Provide the [X, Y] coordinate of the cell's center where the given text is located.  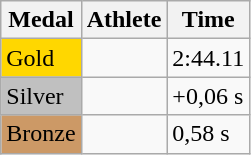
Silver [41, 96]
2:44.11 [208, 58]
Bronze [41, 134]
Time [208, 20]
Medal [41, 20]
Athlete [124, 20]
0,58 s [208, 134]
+0,06 s [208, 96]
Gold [41, 58]
